Pinpoint the cell where the given text exists, returning its [X, Y] midpoint coordinate. 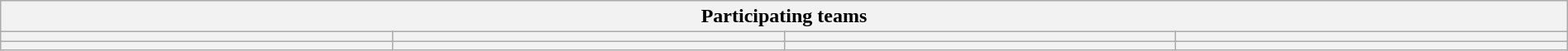
Participating teams [784, 16]
